Pinpoint the cell where the given text exists, returning its [x, y] midpoint coordinate. 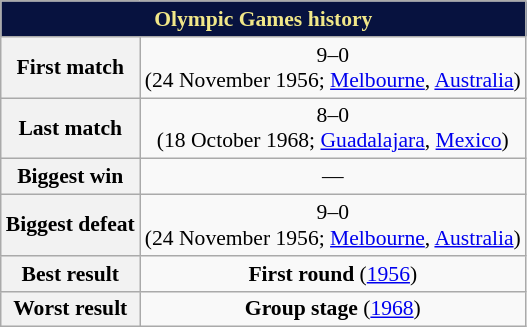
— [333, 177]
Worst result [70, 309]
Biggest win [70, 177]
Last match [70, 128]
Best result [70, 274]
First round (1956) [333, 274]
Group stage (1968) [333, 309]
Olympic Games history [264, 19]
Biggest defeat [70, 226]
8–0 (18 October 1968; Guadalajara, Mexico) [333, 128]
First match [70, 68]
